Return the (x, y) coordinate for the center point of the cell that contains the specified text.  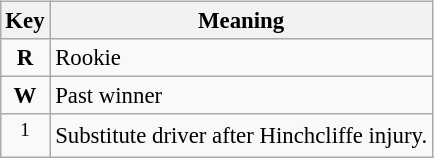
W (25, 96)
R (25, 58)
Rookie (242, 58)
1 (25, 135)
Meaning (242, 21)
Substitute driver after Hinchcliffe injury. (242, 135)
Key (25, 21)
Past winner (242, 96)
